Search for the cell housing the specified text and yield its (X, Y) center coordinate. 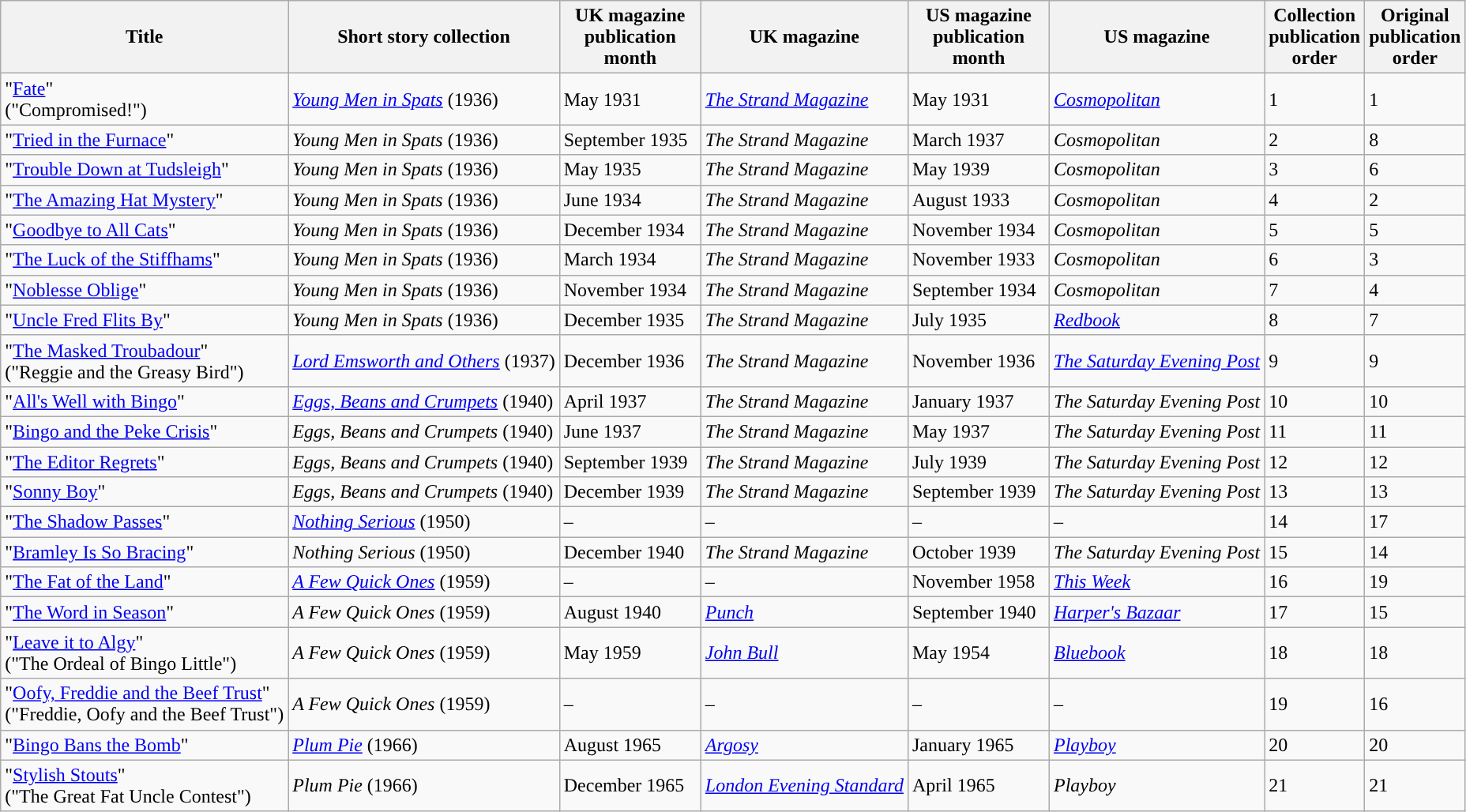
May 1954 (978, 652)
Harper's Bazaar (1157, 612)
November 1936 (978, 360)
Lord Emsworth and Others (1937) (424, 360)
"Bingo and the Peke Crisis" (145, 431)
This Week (1157, 582)
John Bull (804, 652)
Original publication order (1415, 37)
January 1937 (978, 401)
"All's Well with Bingo" (145, 401)
March 1934 (630, 260)
"The Shadow Passes" (145, 522)
July 1939 (978, 462)
UK magazine publication month (630, 37)
May 1939 (978, 170)
"Stylish Stouts"("The Great Fat Uncle Contest") (145, 785)
Redbook (1157, 320)
September 1934 (978, 290)
June 1937 (630, 431)
"Bingo Bans the Bomb" (145, 745)
December 1936 (630, 360)
December 1940 (630, 552)
Argosy (804, 745)
October 1939 (978, 552)
January 1965 (978, 745)
April 1965 (978, 785)
March 1937 (978, 140)
"Noblesse Oblige" (145, 290)
May 1937 (978, 431)
"Trouble Down at Tudsleigh" (145, 170)
Title (145, 37)
Bluebook (1157, 652)
August 1940 (630, 612)
May 1959 (630, 652)
"Goodbye to All Cats" (145, 230)
"The Masked Troubadour"("Reggie and the Greasy Bird") (145, 360)
November 1933 (978, 260)
December 1965 (630, 785)
"Oofy, Freddie and the Beef Trust"("Freddie, Oofy and the Beef Trust") (145, 705)
September 1940 (978, 612)
November 1958 (978, 582)
"The Word in Season" (145, 612)
"The Fat of the Land" (145, 582)
April 1937 (630, 401)
UK magazine (804, 37)
July 1935 (978, 320)
"Leave it to Algy"("The Ordeal of Bingo Little") (145, 652)
May 1935 (630, 170)
"The Editor Regrets" (145, 462)
"Fate"("Compromised!") (145, 100)
June 1934 (630, 200)
US magazine publication month (978, 37)
"Sonny Boy" (145, 492)
Collection publication order (1314, 37)
August 1965 (630, 745)
December 1934 (630, 230)
"Bramley Is So Bracing" (145, 552)
Short story collection (424, 37)
"The Amazing Hat Mystery" (145, 200)
"The Luck of the Stiffhams" (145, 260)
September 1935 (630, 140)
"Tried in the Furnace" (145, 140)
August 1933 (978, 200)
London Evening Standard (804, 785)
Punch (804, 612)
December 1939 (630, 492)
December 1935 (630, 320)
"Uncle Fred Flits By" (145, 320)
US magazine (1157, 37)
